For the text-containing cell, return its midpoint in [X, Y] coordinate format. 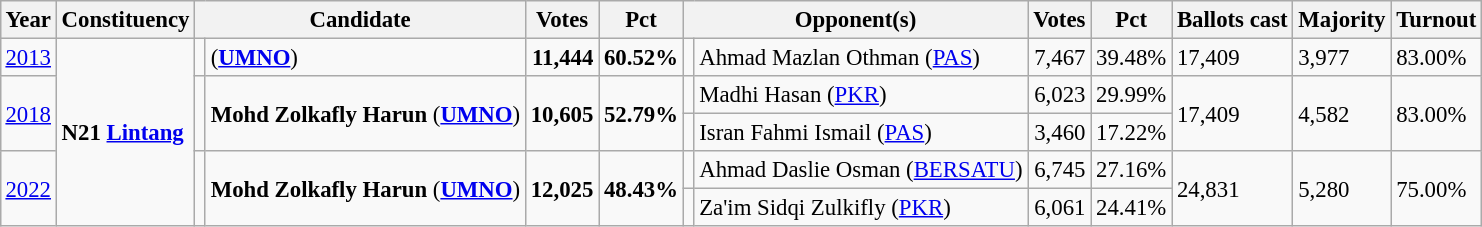
Za'im Sidqi Zulkifly (PKR) [861, 208]
Turnout [1436, 20]
Madhi Hasan (PKR) [861, 95]
Majority [1342, 20]
Candidate [360, 20]
(UMNO) [365, 57]
48.43% [642, 188]
6,061 [1060, 208]
Constituency [125, 20]
52.79% [642, 114]
39.48% [1132, 57]
6,023 [1060, 95]
60.52% [642, 57]
2022 [28, 188]
10,605 [562, 114]
3,977 [1342, 57]
27.16% [1132, 170]
75.00% [1436, 188]
29.99% [1132, 95]
24,831 [1232, 188]
Isran Fahmi Ismail (PAS) [861, 133]
N21 Lintang [125, 132]
Ballots cast [1232, 20]
11,444 [562, 57]
24.41% [1132, 208]
Opponent(s) [856, 20]
2018 [28, 114]
7,467 [1060, 57]
Year [28, 20]
12,025 [562, 188]
3,460 [1060, 133]
6,745 [1060, 170]
4,582 [1342, 114]
Ahmad Mazlan Othman (PAS) [861, 57]
Ahmad Daslie Osman (BERSATU) [861, 170]
17.22% [1132, 133]
2013 [28, 57]
5,280 [1342, 188]
